Extract the (x, y) coordinate from the center of the cell holding the provided text.  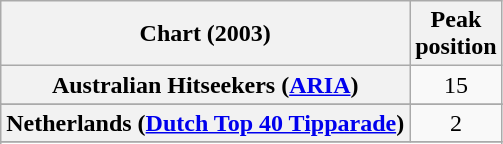
15 (456, 85)
Netherlands (Dutch Top 40 Tipparade) (206, 123)
Chart (2003) (206, 34)
Peakposition (456, 34)
Australian Hitseekers (ARIA) (206, 85)
2 (456, 123)
